Extract the (x, y) coordinate from the center of the cell holding the provided text.  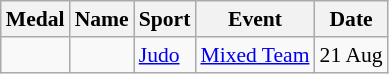
21 Aug (352, 55)
Medal (36, 19)
Event (254, 19)
Mixed Team (254, 55)
Name (102, 19)
Sport (165, 19)
Judo (165, 55)
Date (352, 19)
